Extract the (x, y) coordinate from the center of the cell holding the provided text.  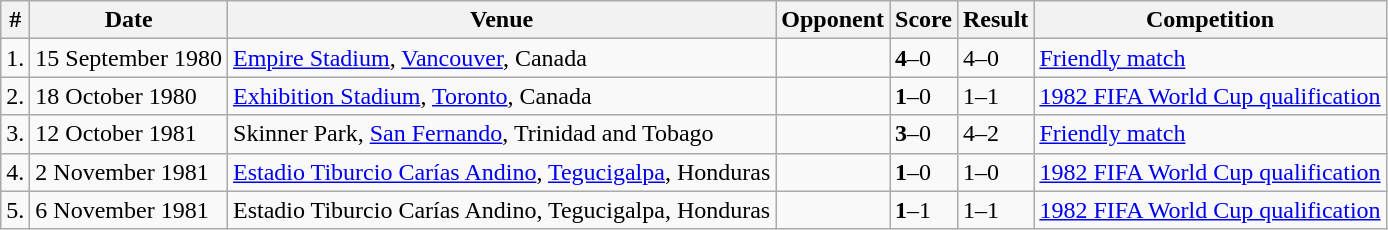
4–2 (995, 134)
Result (995, 20)
18 October 1980 (129, 96)
Skinner Park, San Fernando, Trinidad and Tobago (502, 134)
15 September 1980 (129, 58)
Empire Stadium, Vancouver, Canada (502, 58)
2 November 1981 (129, 172)
Date (129, 20)
12 October 1981 (129, 134)
3. (16, 134)
# (16, 20)
2. (16, 96)
6 November 1981 (129, 210)
4. (16, 172)
1. (16, 58)
Exhibition Stadium, Toronto, Canada (502, 96)
5. (16, 210)
Venue (502, 20)
Competition (1210, 20)
Score (924, 20)
3–0 (924, 134)
Opponent (833, 20)
